For the text-containing cell, return its midpoint in [X, Y] coordinate format. 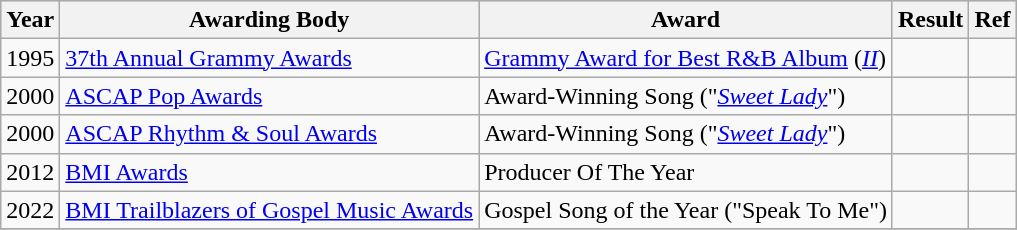
Grammy Award for Best R&B Album (II) [686, 58]
Producer Of The Year [686, 172]
1995 [30, 58]
ASCAP Pop Awards [270, 96]
Result [930, 20]
Awarding Body [270, 20]
37th Annual Grammy Awards [270, 58]
ASCAP Rhythm & Soul Awards [270, 134]
2012 [30, 172]
Year [30, 20]
Award [686, 20]
Ref [992, 20]
2022 [30, 210]
BMI Trailblazers of Gospel Music Awards [270, 210]
Gospel Song of the Year ("Speak To Me") [686, 210]
BMI Awards [270, 172]
